Detect which cell encompasses the target text, then output its (x, y) center coordinate. 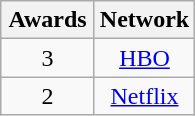
Network (144, 20)
2 (48, 96)
Awards (48, 20)
HBO (144, 58)
3 (48, 58)
Netflix (144, 96)
